Return [X, Y] of the center of cell containing provided text 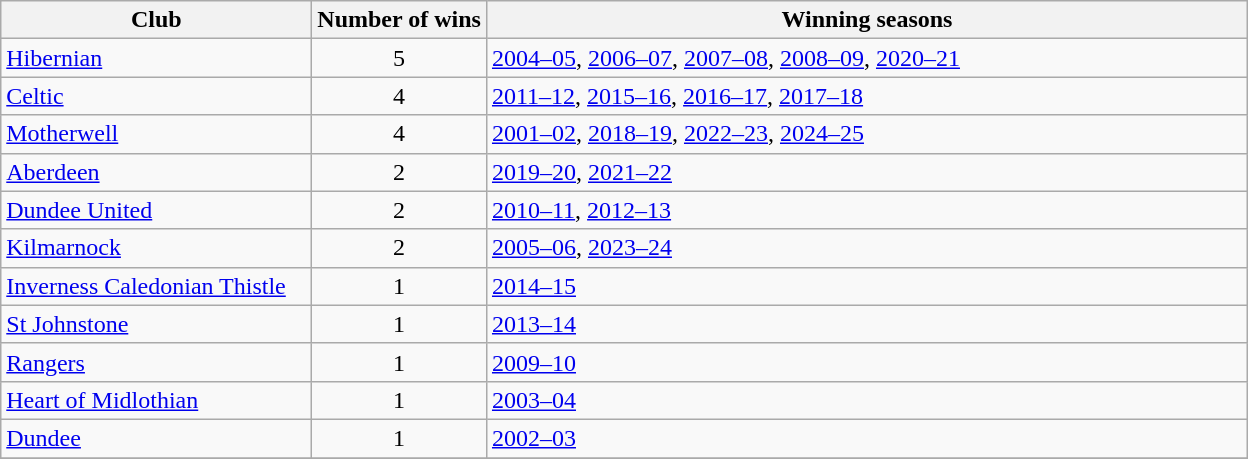
Number of wins [400, 20]
Winning seasons [866, 20]
Rangers [156, 362]
2009–10 [866, 362]
Celtic [156, 96]
2003–04 [866, 400]
2010–11, 2012–13 [866, 210]
Motherwell [156, 134]
2002–03 [866, 438]
Inverness Caledonian Thistle [156, 286]
St Johnstone [156, 324]
2001–02, 2018–19, 2022–23, 2024–25 [866, 134]
Heart of Midlothian [156, 400]
Dundee [156, 438]
Dundee United [156, 210]
Kilmarnock [156, 248]
2014–15 [866, 286]
2013–14 [866, 324]
Hibernian [156, 58]
2004–05, 2006–07, 2007–08, 2008–09, 2020–21 [866, 58]
2005–06, 2023–24 [866, 248]
Club [156, 20]
2011–12, 2015–16, 2016–17, 2017–18 [866, 96]
2019–20, 2021–22 [866, 172]
5 [400, 58]
Aberdeen [156, 172]
